Determine the (X, Y) coordinate at the center of the cell enclosing the given text.  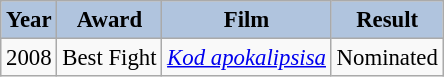
Kod apokalipsisa (246, 58)
Result (387, 20)
Film (246, 20)
Year (29, 20)
Best Fight (110, 58)
Award (110, 20)
2008 (29, 58)
Nominated (387, 58)
